Determine the [x, y] coordinate at the center of the cell enclosing the given text.  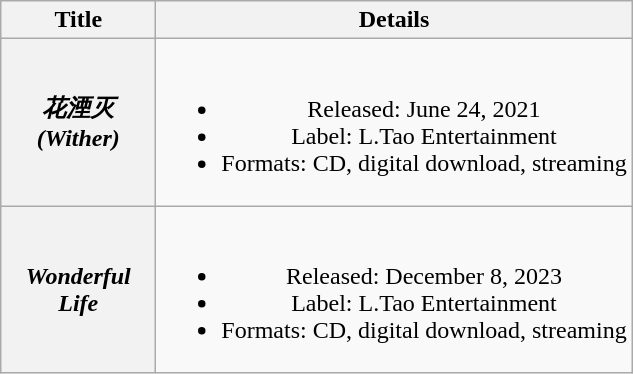
Wonderful Life [78, 290]
Details [394, 20]
Released: December 8, 2023Label: L.Tao EntertainmentFormats: CD, digital download, streaming [394, 290]
Released: June 24, 2021Label: L.Tao EntertainmentFormats: CD, digital download, streaming [394, 122]
Title [78, 20]
花湮灭 (Wither) [78, 122]
